From the cell containing the given text, extract its center point as (x, y) coordinate. 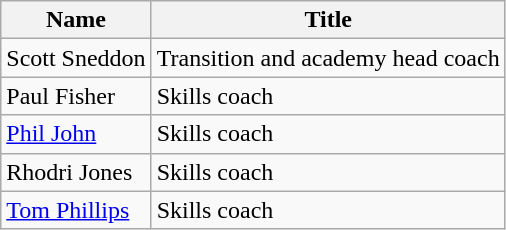
Phil John (76, 134)
Title (328, 20)
Scott Sneddon (76, 58)
Tom Phillips (76, 210)
Rhodri Jones (76, 172)
Transition and academy head coach (328, 58)
Name (76, 20)
Paul Fisher (76, 96)
